Detect which cell encompasses the target text, then output its (x, y) center coordinate. 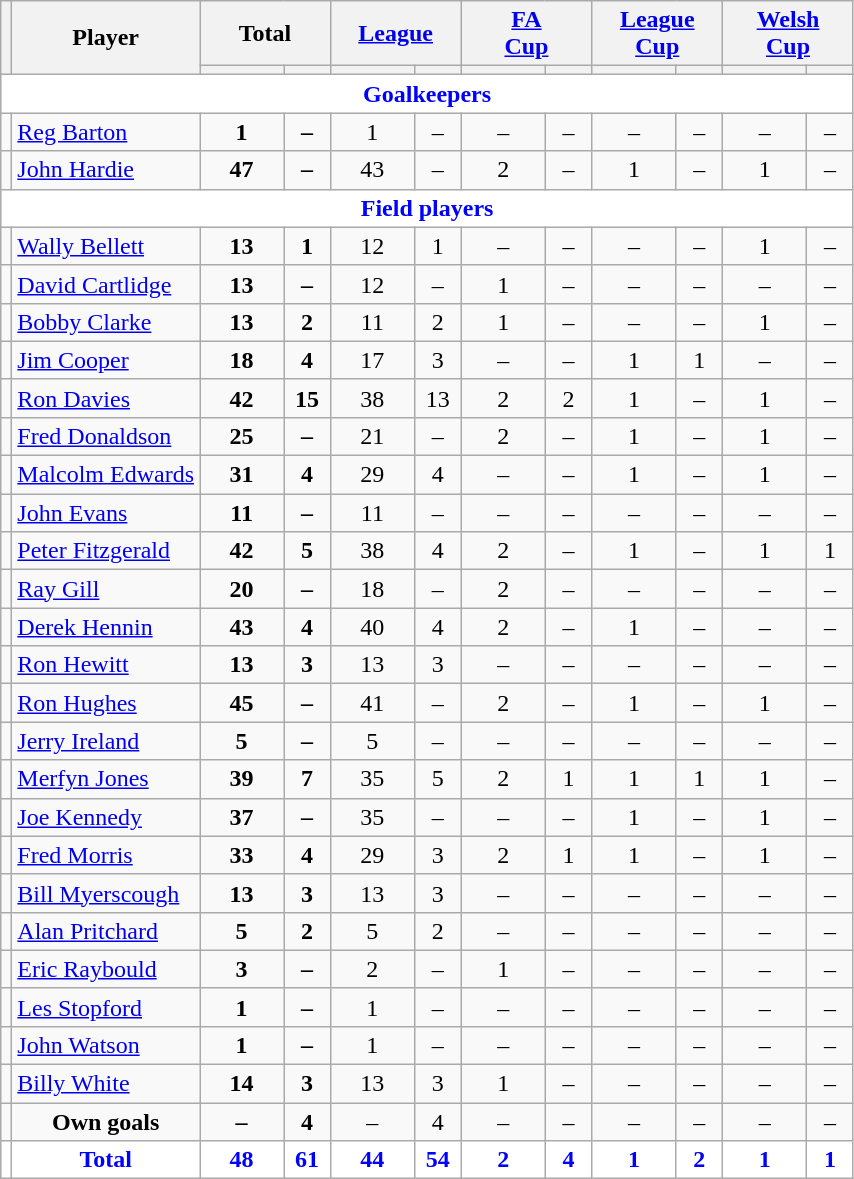
61 (308, 1160)
33 (242, 855)
39 (242, 779)
Ray Gill (106, 589)
David Cartlidge (106, 284)
Les Stopford (106, 1007)
40 (372, 627)
Ron Davies (106, 398)
20 (242, 589)
14 (242, 1084)
15 (308, 398)
54 (438, 1160)
25 (242, 437)
Reg Barton (106, 132)
44 (372, 1160)
Ron Hughes (106, 703)
45 (242, 703)
21 (372, 437)
48 (242, 1160)
Fred Morris (106, 855)
31 (242, 475)
Fred Donaldson (106, 437)
John Hardie (106, 170)
Billy White (106, 1084)
John Watson (106, 1046)
Bobby Clarke (106, 322)
37 (242, 817)
Joe Kennedy (106, 817)
Player (106, 38)
Jerry Ireland (106, 741)
41 (372, 703)
Alan Pritchard (106, 931)
Goalkeepers (428, 94)
WelshCup (788, 34)
17 (372, 360)
Malcolm Edwards (106, 475)
Wally Bellett (106, 246)
Ron Hewitt (106, 665)
Jim Cooper (106, 360)
League (396, 34)
Peter Fitzgerald (106, 551)
Merfyn Jones (106, 779)
47 (242, 170)
FACup (526, 34)
John Evans (106, 513)
LeagueCup (658, 34)
Field players (428, 208)
Eric Raybould (106, 969)
Derek Hennin (106, 627)
Own goals (106, 1122)
Bill Myerscough (106, 893)
7 (308, 779)
